Return the [X, Y] coordinate for the center point of the cell that contains the specified text.  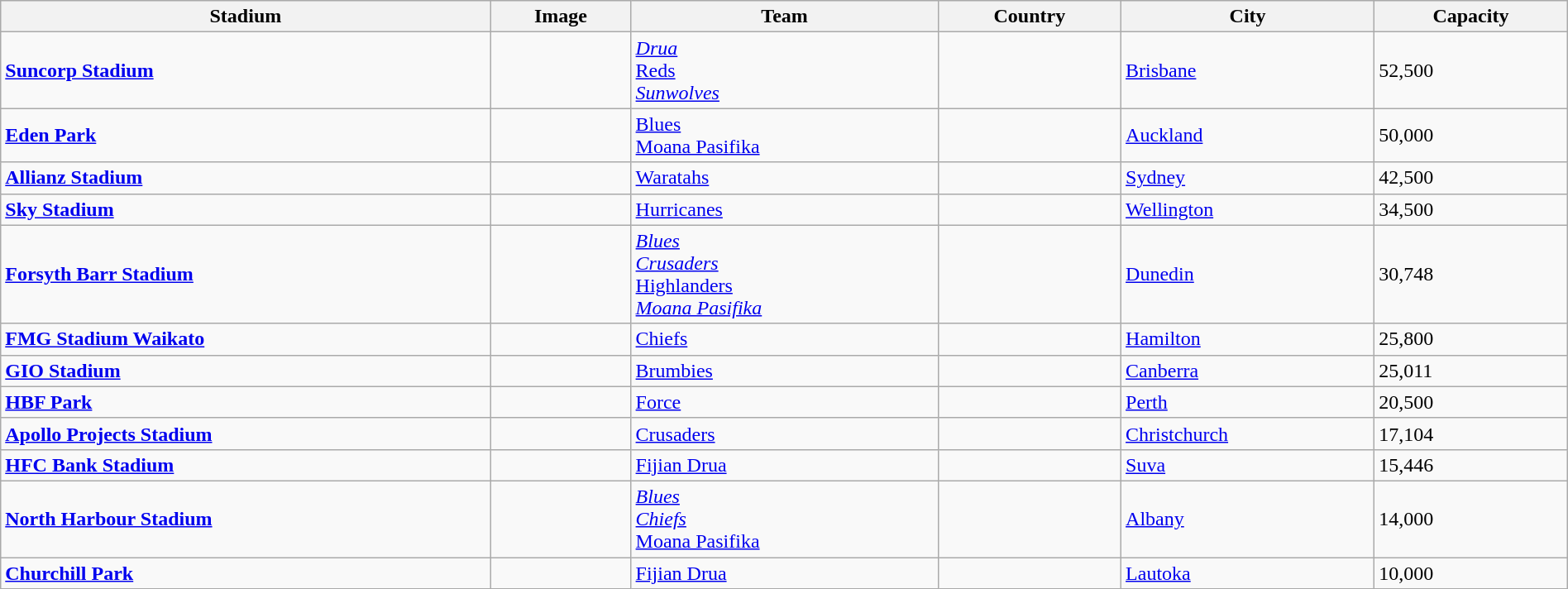
Eden Park [246, 136]
30,748 [1471, 275]
Wellington [1248, 209]
Brisbane [1248, 70]
Blues Crusaders Highlanders Moana Pasifika [784, 275]
Albany [1248, 519]
North Harbour Stadium [246, 519]
Stadium [246, 17]
Chiefs [784, 339]
Team [784, 17]
Hurricanes [784, 209]
20,500 [1471, 402]
Sydney [1248, 178]
25,800 [1471, 339]
Forsyth Barr Stadium [246, 275]
Auckland [1248, 136]
GIO Stadium [246, 371]
Crusaders [784, 433]
15,446 [1471, 465]
Force [784, 402]
HFC Bank Stadium [246, 465]
Waratahs [784, 178]
Allianz Stadium [246, 178]
Canberra [1248, 371]
10,000 [1471, 573]
Suva [1248, 465]
14,000 [1471, 519]
Country [1029, 17]
Christchurch [1248, 433]
City [1248, 17]
Sky Stadium [246, 209]
Suncorp Stadium [246, 70]
Blues Moana Pasifika [784, 136]
34,500 [1471, 209]
52,500 [1471, 70]
Perth [1248, 402]
Blues Chiefs Moana Pasifika [784, 519]
17,104 [1471, 433]
Brumbies [784, 371]
FMG Stadium Waikato [246, 339]
42,500 [1471, 178]
Drua Reds Sunwolves [784, 70]
Capacity [1471, 17]
Churchill Park [246, 573]
Apollo Projects Stadium [246, 433]
Hamilton [1248, 339]
Image [561, 17]
Dunedin [1248, 275]
HBF Park [246, 402]
50,000 [1471, 136]
Lautoka [1248, 573]
25,011 [1471, 371]
